Identify which cell holds the provided text, then report its [X, Y] central coordinate. 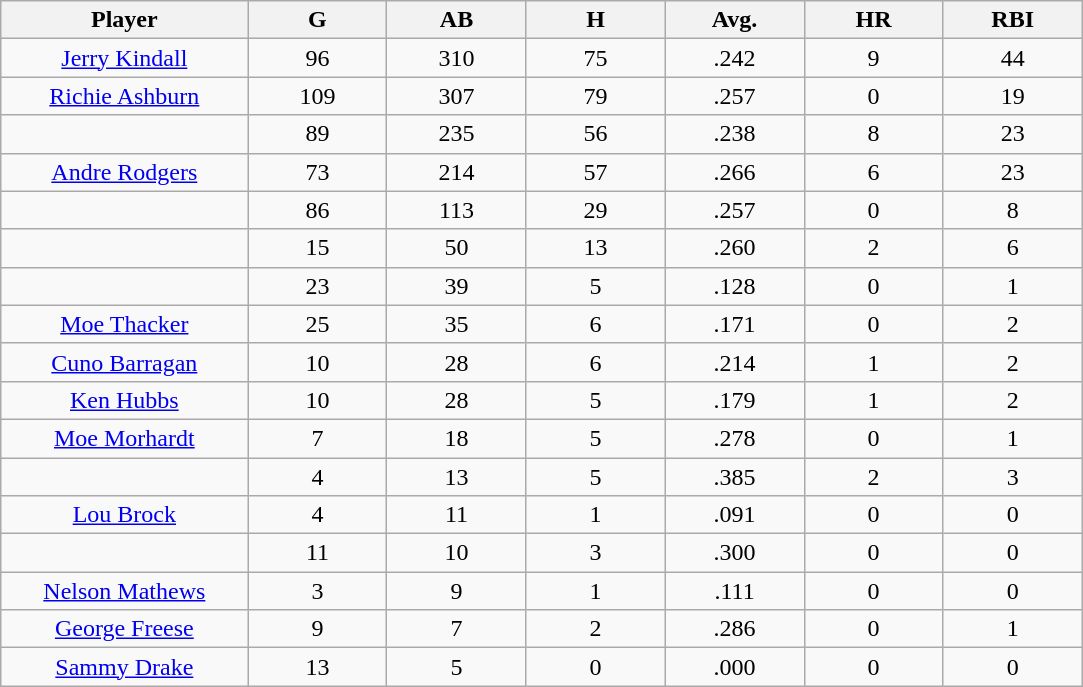
15 [318, 248]
Nelson Mathews [124, 591]
29 [596, 210]
.091 [734, 515]
.171 [734, 324]
310 [456, 58]
79 [596, 96]
25 [318, 324]
.286 [734, 629]
.128 [734, 286]
Andre Rodgers [124, 172]
Moe Morhardt [124, 438]
.266 [734, 172]
18 [456, 438]
35 [456, 324]
Richie Ashburn [124, 96]
George Freese [124, 629]
73 [318, 172]
50 [456, 248]
.179 [734, 400]
Ken Hubbs [124, 400]
Avg. [734, 20]
57 [596, 172]
75 [596, 58]
AB [456, 20]
Player [124, 20]
HR [874, 20]
.300 [734, 553]
.238 [734, 134]
.385 [734, 477]
39 [456, 286]
.278 [734, 438]
H [596, 20]
89 [318, 134]
56 [596, 134]
Cuno Barragan [124, 362]
235 [456, 134]
113 [456, 210]
Jerry Kindall [124, 58]
Sammy Drake [124, 667]
G [318, 20]
44 [1012, 58]
.214 [734, 362]
Lou Brock [124, 515]
19 [1012, 96]
86 [318, 210]
96 [318, 58]
.242 [734, 58]
307 [456, 96]
Moe Thacker [124, 324]
.000 [734, 667]
214 [456, 172]
.260 [734, 248]
RBI [1012, 20]
.111 [734, 591]
109 [318, 96]
